Extract the [X, Y] coordinate from the center of the cell holding the provided text.  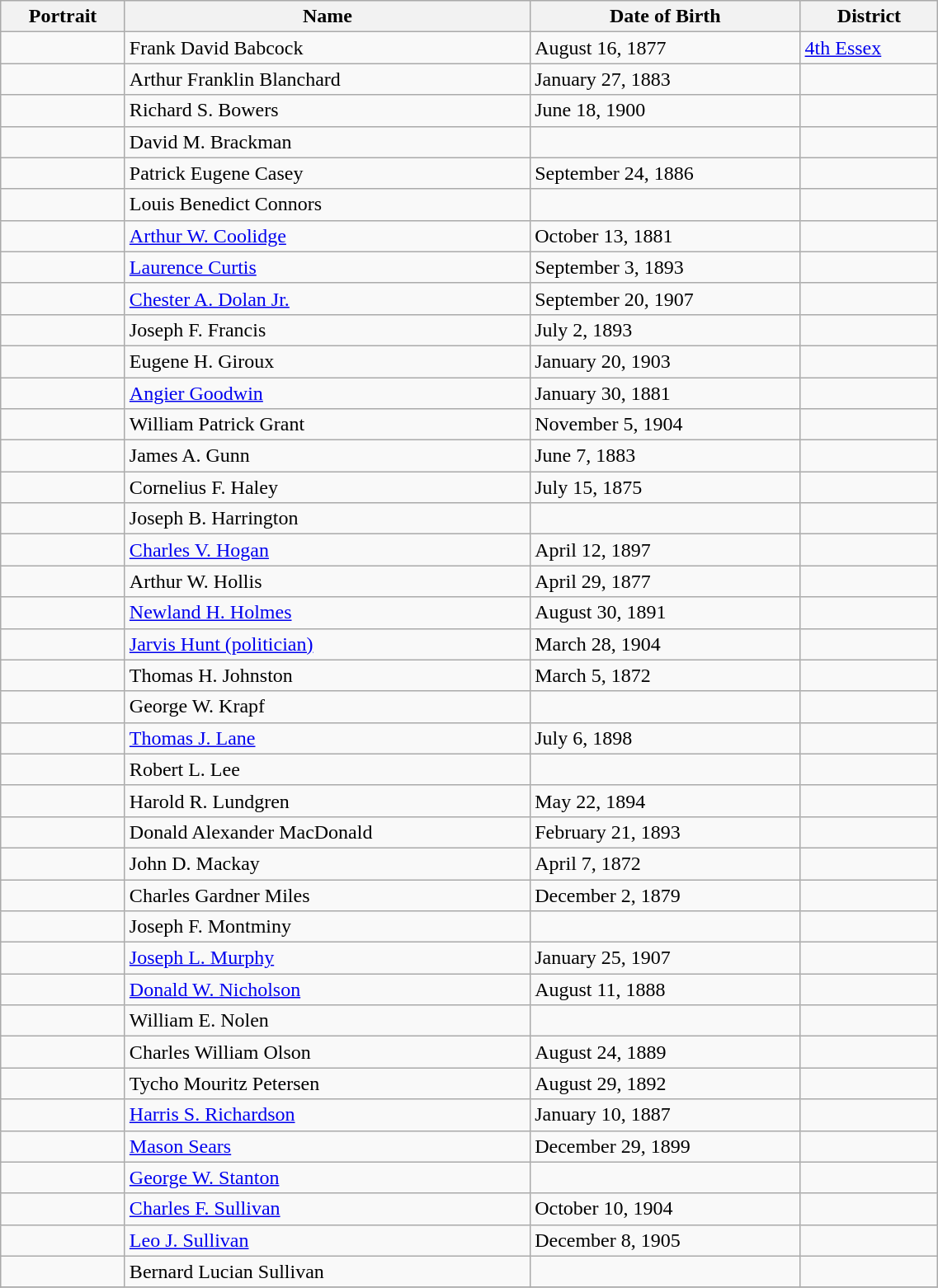
Name [327, 16]
Richard S. Bowers [327, 110]
July 15, 1875 [665, 487]
Patrick Eugene Casey [327, 173]
July 2, 1893 [665, 330]
Donald Alexander MacDonald [327, 832]
January 10, 1887 [665, 1115]
William E. Nolen [327, 1021]
Harold R. Lundgren [327, 801]
Charles F. Sullivan [327, 1209]
Cornelius F. Haley [327, 487]
July 6, 1898 [665, 738]
June 7, 1883 [665, 456]
October 13, 1881 [665, 236]
April 29, 1877 [665, 581]
William Patrick Grant [327, 425]
Harris S. Richardson [327, 1115]
November 5, 1904 [665, 425]
Joseph B. Harrington [327, 519]
Angier Goodwin [327, 393]
Joseph F. Montminy [327, 927]
Charles V. Hogan [327, 550]
James A. Gunn [327, 456]
October 10, 1904 [665, 1209]
September 3, 1893 [665, 267]
Chester A. Dolan Jr. [327, 298]
George W. Stanton [327, 1178]
May 22, 1894 [665, 801]
January 30, 1881 [665, 393]
April 7, 1872 [665, 863]
Charles William Olson [327, 1052]
April 12, 1897 [665, 550]
August 30, 1891 [665, 613]
Laurence Curtis [327, 267]
Robert L. Lee [327, 769]
Mason Sears [327, 1146]
Donald W. Nicholson [327, 990]
Thomas J. Lane [327, 738]
Leo J. Sullivan [327, 1240]
Arthur Franklin Blanchard [327, 79]
Newland H. Holmes [327, 613]
Arthur W. Hollis [327, 581]
December 8, 1905 [665, 1240]
August 16, 1877 [665, 48]
January 27, 1883 [665, 79]
January 20, 1903 [665, 361]
George W. Krapf [327, 707]
Arthur W. Coolidge [327, 236]
September 24, 1886 [665, 173]
March 5, 1872 [665, 675]
February 21, 1893 [665, 832]
Joseph F. Francis [327, 330]
August 24, 1889 [665, 1052]
Tycho Mouritz Petersen [327, 1084]
Date of Birth [665, 16]
September 20, 1907 [665, 298]
August 29, 1892 [665, 1084]
District [870, 16]
Louis Benedict Connors [327, 204]
David M. Brackman [327, 142]
John D. Mackay [327, 863]
August 11, 1888 [665, 990]
Charles Gardner Miles [327, 895]
December 2, 1879 [665, 895]
Portrait [63, 16]
June 18, 1900 [665, 110]
Eugene H. Giroux [327, 361]
Thomas H. Johnston [327, 675]
Jarvis Hunt (politician) [327, 644]
Frank David Babcock [327, 48]
Joseph L. Murphy [327, 958]
December 29, 1899 [665, 1146]
January 25, 1907 [665, 958]
Bernard Lucian Sullivan [327, 1272]
4th Essex [870, 48]
March 28, 1904 [665, 644]
